Extract the [X, Y] coordinate from the center of the cell holding the provided text.  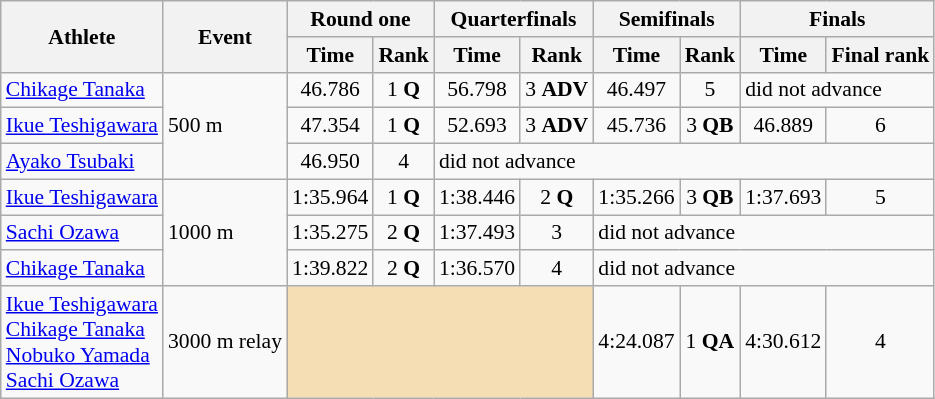
Quarterfinals [514, 19]
1:36.570 [477, 269]
46.950 [330, 162]
1 QA [710, 342]
1000 m [225, 232]
Ikue TeshigawaraChikage TanakaNobuko YamadaSachi Ozawa [82, 342]
4:24.087 [636, 342]
52.693 [477, 126]
Finals [837, 19]
500 m [225, 126]
46.786 [330, 90]
1:35.964 [330, 197]
1:35.266 [636, 197]
3000 m relay [225, 342]
Athlete [82, 36]
46.889 [783, 126]
47.354 [330, 126]
1:37.693 [783, 197]
Sachi Ozawa [82, 233]
45.736 [636, 126]
Final rank [880, 55]
Event [225, 36]
1:38.446 [477, 197]
56.798 [477, 90]
Semifinals [666, 19]
4:30.612 [783, 342]
Round one [360, 19]
6 [880, 126]
46.497 [636, 90]
1:35.275 [330, 233]
3 [556, 233]
1:37.493 [477, 233]
Ayako Tsubaki [82, 162]
1:39.822 [330, 269]
